For the text-containing cell, return its midpoint in (X, Y) coordinate format. 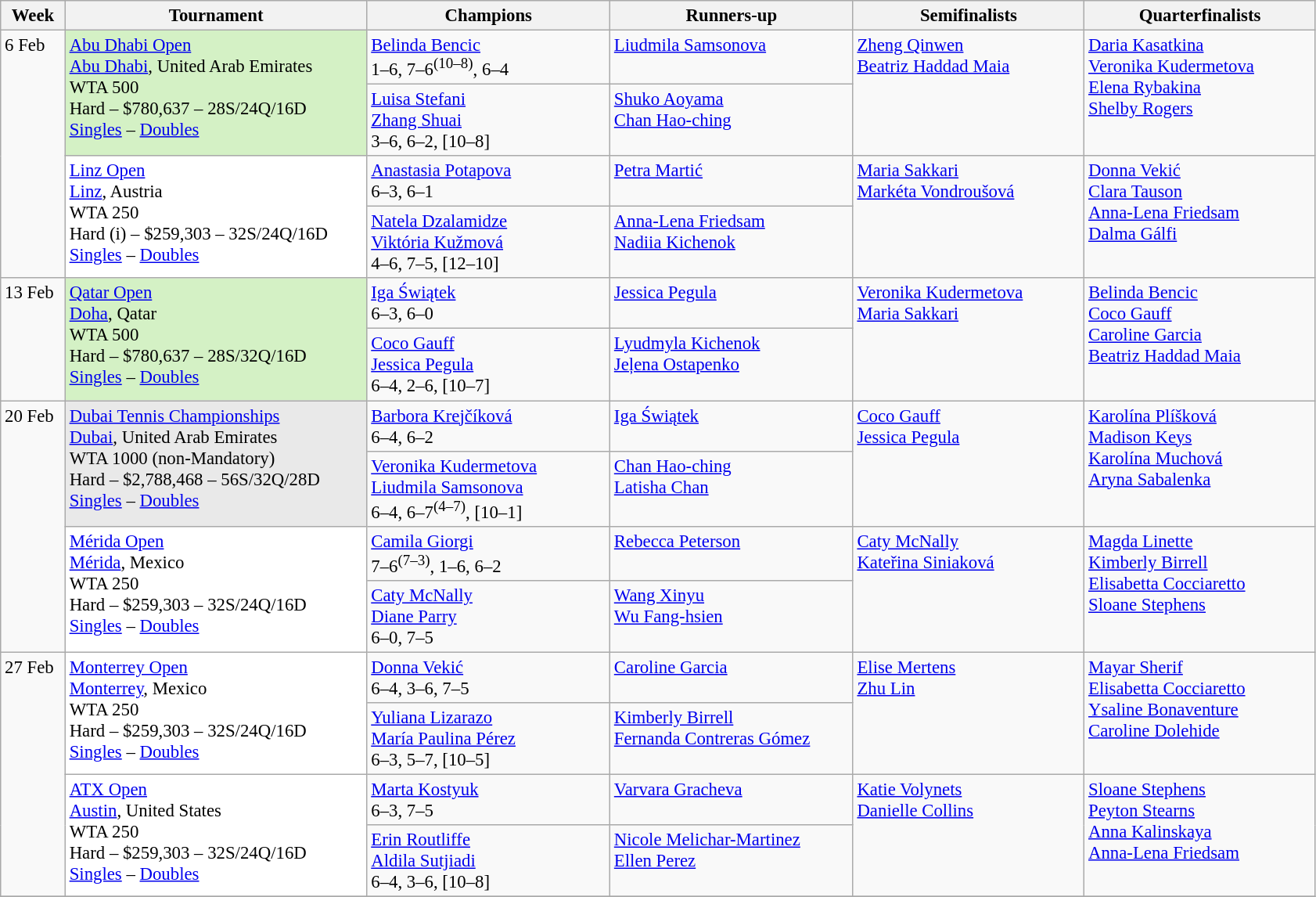
Anna-Lena Friedsam Nadiia Kichenok (732, 243)
Caroline Garcia (732, 678)
Rebecca Peterson (732, 553)
Camila Giorgi7–6(7–3), 1–6, 6–2 (488, 553)
Zheng Qinwen Beatriz Haddad Maia (969, 94)
Karolína Plíšková Madison Keys Karolína Muchová Aryna Sabalenka (1200, 463)
Erin Routliffe Aldila Sutjiadi6–4, 3–6, [10–8] (488, 861)
Maria Sakkari Markéta Vondroušová (969, 217)
Donna Vekić6–4, 3–6, 7–5 (488, 678)
Katie Volynets Danielle Collins (969, 835)
Natela Dzalamidze Viktória Kužmová4–6, 7–5, [12–10] (488, 243)
Veronika Kudermetova Liudmila Samsonova6–4, 6–7(4–7), [10–1] (488, 488)
Caty McNally Diane Parry6–0, 7–5 (488, 617)
Mayar Sherif Elisabetta Cocciaretto Ysaline Bonaventure Caroline Dolehide (1200, 713)
Chan Hao-ching Latisha Chan (732, 488)
ATX OpenAustin, United StatesWTA 250Hard – $259,303 – 32S/24Q/16DSingles – Doubles (216, 835)
Daria Kasatkina Veronika Kudermetova Elena Rybakina Shelby Rogers (1200, 94)
20 Feb (33, 527)
Caty McNally Kateřina Siniaková (969, 589)
Elise Mertens Zhu Lin (969, 713)
6 Feb (33, 155)
Kimberly Birrell Fernanda Contreras Gómez (732, 739)
27 Feb (33, 774)
Yuliana Lizarazo María Paulina Pérez6–3, 5–7, [10–5] (488, 739)
Veronika Kudermetova Maria Sakkari (969, 340)
Belinda Bencic Coco Gauff Caroline Garcia Beatriz Haddad Maia (1200, 340)
Linz OpenLinz, AustriaWTA 250Hard (i) – $259,303 – 32S/24Q/16DSingles – Doubles (216, 217)
13 Feb (33, 340)
Luisa Stefani Zhang Shuai3–6, 6–2, [10–8] (488, 121)
Marta Kostyuk6–3, 7–5 (488, 800)
Qatar OpenDoha, QatarWTA 500Hard – $780,637 – 28S/32Q/16DSingles – Doubles (216, 340)
Liudmila Samsonova (732, 58)
Semifinalists (969, 16)
Donna Vekić Clara Tauson Anna-Lena Friedsam Dalma Gálfi (1200, 217)
Champions (488, 16)
Quarterfinalists (1200, 16)
Petra Martić (732, 182)
Tournament (216, 16)
Wang Xinyu Wu Fang-hsien (732, 617)
Coco Gauff Jessica Pegula (969, 463)
Runners-up (732, 16)
Dubai Tennis ChampionshipsDubai, United Arab EmiratesWTA 1000 (non-Mandatory)Hard – $2,788,468 – 56S/32Q/28DSingles – Doubles (216, 463)
Varvara Gracheva (732, 800)
Anastasia Potapova6–3, 6–1 (488, 182)
Lyudmyla Kichenok Jeļena Ostapenko (732, 365)
Iga Świątek6–3, 6–0 (488, 304)
Shuko Aoyama Chan Hao-ching (732, 121)
Mérida OpenMérida, MexicoWTA 250Hard – $259,303 – 32S/24Q/16DSingles – Doubles (216, 589)
Belinda Bencic1–6, 7–6(10–8), 6–4 (488, 58)
Jessica Pegula (732, 304)
Week (33, 16)
Monterrey OpenMonterrey, MexicoWTA 250Hard – $259,303 – 32S/24Q/16DSingles – Doubles (216, 713)
Barbora Krejčíková6–4, 6–2 (488, 426)
Magda Linette Kimberly Birrell Elisabetta Cocciaretto Sloane Stephens (1200, 589)
Coco Gauff Jessica Pegula6–4, 2–6, [10–7] (488, 365)
Iga Świątek (732, 426)
Sloane Stephens Peyton Stearns Anna Kalinskaya Anna-Lena Friedsam (1200, 835)
Abu Dhabi OpenAbu Dhabi, United Arab EmiratesWTA 500Hard – $780,637 – 28S/24Q/16DSingles – Doubles (216, 94)
Nicole Melichar-Martinez Ellen Perez (732, 861)
